Provide the (X, Y) coordinate of the cell's center where the given text is located.  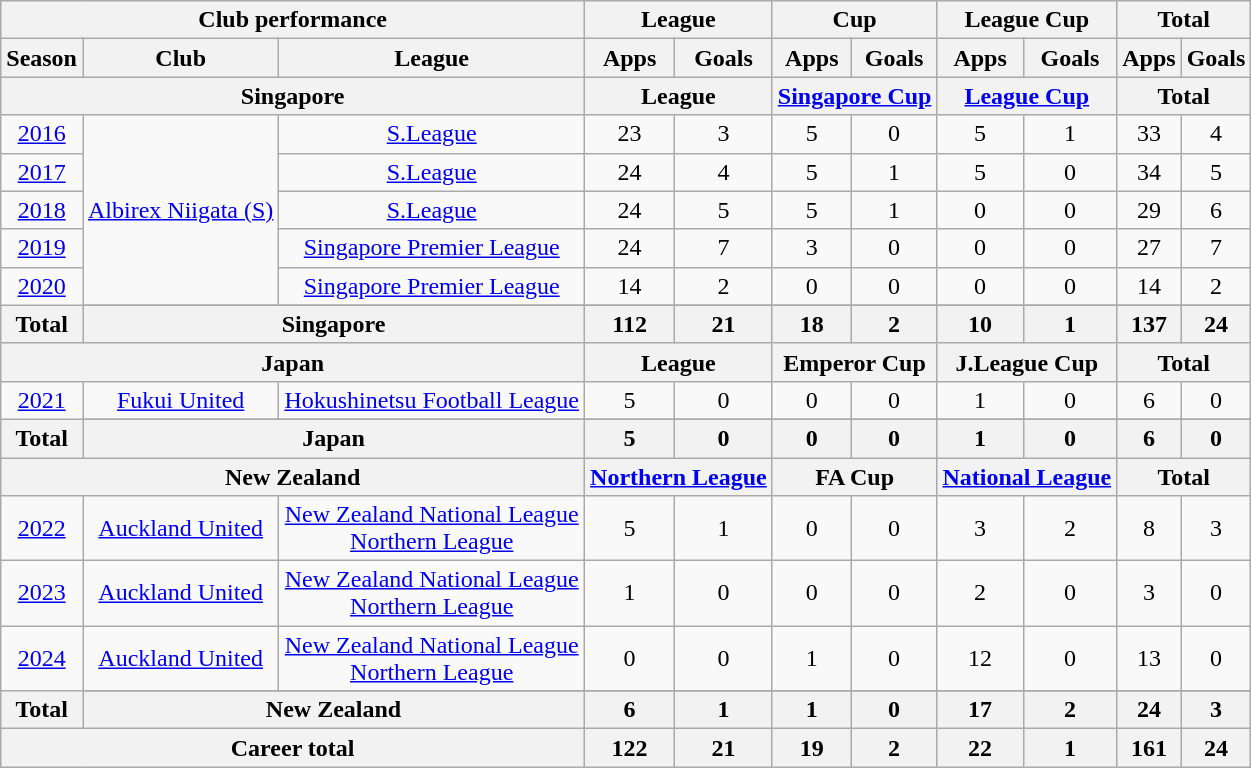
122 (630, 748)
Fukui United (180, 400)
Season (42, 58)
8 (1149, 528)
34 (1149, 172)
2022 (42, 528)
137 (1149, 324)
18 (812, 324)
Hokushinetsu Football League (432, 400)
12 (980, 658)
2020 (42, 286)
22 (980, 748)
23 (630, 134)
17 (980, 710)
19 (812, 748)
Career total (293, 748)
2023 (42, 594)
33 (1149, 134)
2021 (42, 400)
27 (1149, 248)
Emperor Cup (854, 362)
2017 (42, 172)
National League (1027, 477)
161 (1149, 748)
FA Cup (854, 477)
112 (630, 324)
10 (980, 324)
Cup (854, 20)
Club (180, 58)
29 (1149, 210)
Club performance (293, 20)
13 (1149, 658)
Northern League (679, 477)
Singapore Cup (854, 96)
2018 (42, 210)
J.League Cup (1027, 362)
2016 (42, 134)
2019 (42, 248)
Albirex Niigata (S) (180, 210)
2024 (42, 658)
